Scan for the cell matching the given text and deliver its [x, y] coordinate at center. 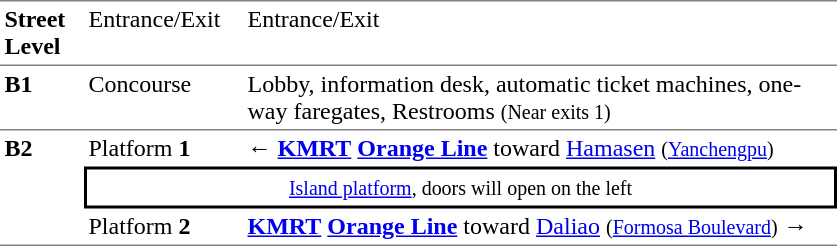
Concourse [164, 98]
B1 [42, 98]
Platform 1 [164, 148]
KMRT Orange Line toward Daliao (Formosa Boulevard) → [540, 227]
Island platform, doors will open on the left [460, 187]
Street Level [42, 33]
B2 [42, 188]
Lobby, information desk, automatic ticket machines, one-way faregates, Restrooms (Near exits 1) [540, 98]
← KMRT Orange Line toward Hamasen (Yanchengpu) [540, 148]
Platform 2 [164, 227]
